Find where the given text appears and provide that cell's center as (x, y) coordinate. 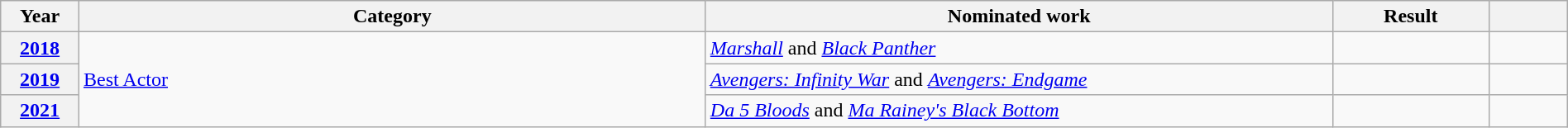
Nominated work (1019, 17)
Best Actor (392, 79)
Year (40, 17)
Result (1411, 17)
Da 5 Bloods and Ma Rainey's Black Bottom (1019, 111)
Category (392, 17)
Avengers: Infinity War and Avengers: Endgame (1019, 79)
2021 (40, 111)
2019 (40, 79)
2018 (40, 48)
Marshall and Black Panther (1019, 48)
